Identify which cell holds the provided text, then report its [x, y] central coordinate. 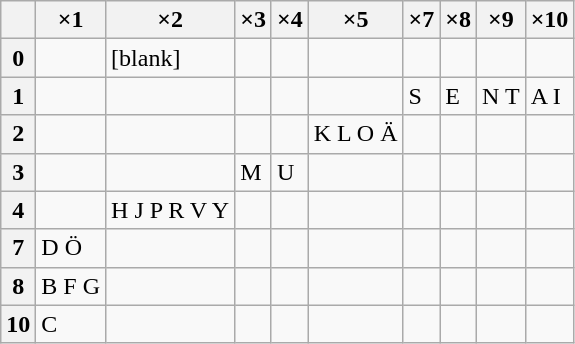
×10 [550, 20]
K L O Ä [356, 134]
M [254, 172]
[blank] [170, 58]
1 [18, 96]
A I [550, 96]
×8 [458, 20]
10 [18, 324]
×4 [290, 20]
×9 [502, 20]
3 [18, 172]
7 [18, 248]
×3 [254, 20]
D Ö [71, 248]
×1 [71, 20]
0 [18, 58]
U [290, 172]
4 [18, 210]
×2 [170, 20]
×5 [356, 20]
N T [502, 96]
H J P R V Y [170, 210]
E [458, 96]
B F G [71, 286]
8 [18, 286]
×7 [422, 20]
S [422, 96]
2 [18, 134]
C [71, 324]
